Detect which cell encompasses the target text, then output its (X, Y) center coordinate. 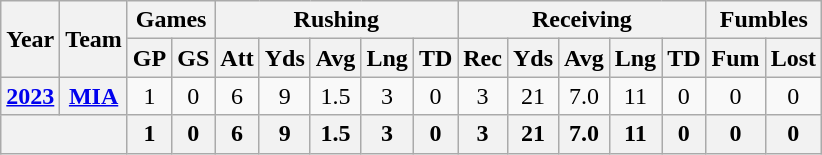
Rec (483, 58)
Year (30, 39)
Receiving (582, 20)
GP (149, 58)
Fum (736, 58)
MIA (94, 96)
Games (170, 20)
Rushing (336, 20)
Att (237, 58)
GS (194, 58)
Team (94, 39)
Fumbles (764, 20)
2023 (30, 96)
Lost (793, 58)
